From the cell containing the given text, extract its center point as [x, y] coordinate. 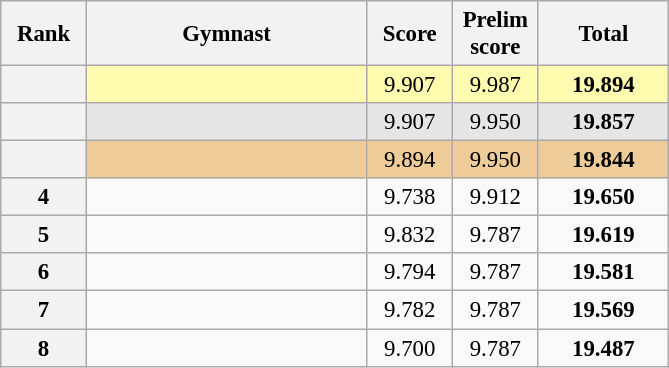
9.700 [410, 348]
19.857 [604, 122]
19.581 [604, 273]
19.569 [604, 310]
Total [604, 34]
9.912 [496, 197]
7 [44, 310]
9.987 [496, 85]
Gymnast [226, 34]
9.894 [410, 160]
9.794 [410, 273]
5 [44, 235]
6 [44, 273]
19.894 [604, 85]
19.619 [604, 235]
19.487 [604, 348]
9.738 [410, 197]
Score [410, 34]
Prelim score [496, 34]
4 [44, 197]
9.782 [410, 310]
19.844 [604, 160]
19.650 [604, 197]
9.832 [410, 235]
8 [44, 348]
Rank [44, 34]
